Determine the (X, Y) coordinate at the center of the cell enclosing the given text.  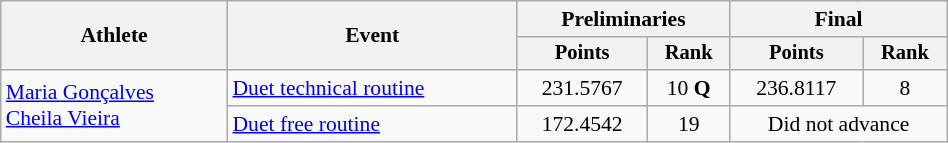
Preliminaries (624, 19)
19 (688, 124)
10 Q (688, 88)
8 (906, 88)
Did not advance (838, 124)
Duet technical routine (372, 88)
Athlete (114, 36)
172.4542 (582, 124)
Event (372, 36)
Final (838, 19)
231.5767 (582, 88)
Duet free routine (372, 124)
236.8117 (796, 88)
Maria GonçalvesCheila Vieira (114, 106)
